Return the [X, Y] coordinate for the center point of the cell that contains the specified text.  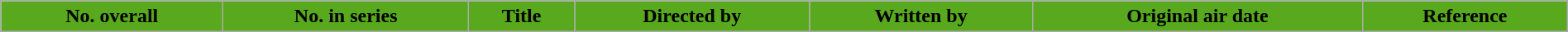
No. in series [346, 16]
Directed by [692, 16]
No. overall [112, 16]
Original air date [1198, 16]
Written by [921, 16]
Title [522, 16]
Reference [1465, 16]
